Search for the cell housing the specified text and yield its [x, y] center coordinate. 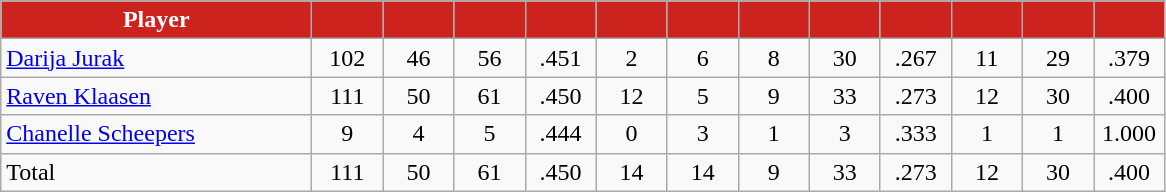
56 [490, 58]
6 [702, 58]
.333 [916, 134]
11 [986, 58]
2 [632, 58]
.444 [560, 134]
46 [418, 58]
Player [156, 20]
.267 [916, 58]
Chanelle Scheepers [156, 134]
4 [418, 134]
Raven Klaasen [156, 96]
1.000 [1130, 134]
Total [156, 172]
Darija Jurak [156, 58]
.451 [560, 58]
.379 [1130, 58]
8 [774, 58]
102 [348, 58]
0 [632, 134]
29 [1058, 58]
